Provide the (X, Y) coordinate of the cell's center where the given text is located.  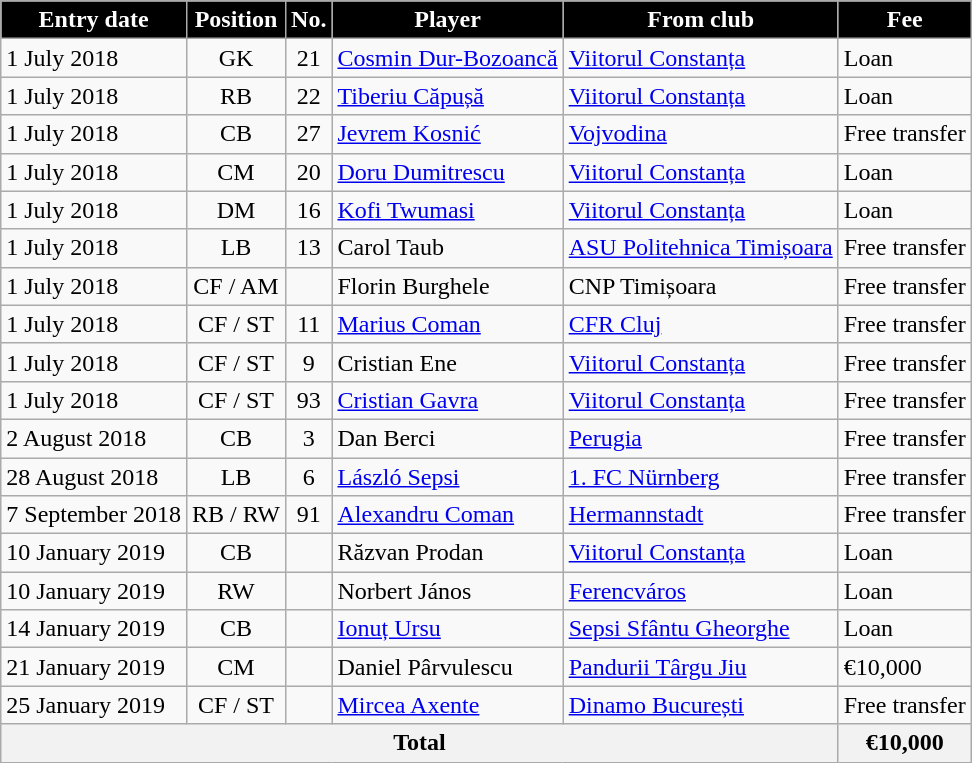
25 January 2019 (94, 705)
Vojvodina (700, 134)
Fee (904, 20)
Norbert János (448, 591)
21 January 2019 (94, 667)
Ferencváros (700, 591)
CF / AM (236, 286)
Kofi Twumasi (448, 210)
Mircea Axente (448, 705)
Ionuț Ursu (448, 629)
László Sepsi (448, 477)
21 (309, 58)
Daniel Pârvulescu (448, 667)
From club (700, 20)
6 (309, 477)
93 (309, 400)
Florin Burghele (448, 286)
28 August 2018 (94, 477)
14 January 2019 (94, 629)
Tiberiu Căpușă (448, 96)
Pandurii Târgu Jiu (700, 667)
91 (309, 515)
1. FC Nürnberg (700, 477)
7 September 2018 (94, 515)
11 (309, 324)
Perugia (700, 438)
Cristian Gavra (448, 400)
Entry date (94, 20)
27 (309, 134)
Marius Coman (448, 324)
9 (309, 362)
Doru Dumitrescu (448, 172)
GK (236, 58)
Hermannstadt (700, 515)
RB / RW (236, 515)
Alexandru Coman (448, 515)
3 (309, 438)
Răzvan Prodan (448, 553)
2 August 2018 (94, 438)
Cristian Ene (448, 362)
22 (309, 96)
No. (309, 20)
RB (236, 96)
Cosmin Dur-Bozoancă (448, 58)
CNP Timișoara (700, 286)
Position (236, 20)
ASU Politehnica Timișoara (700, 248)
20 (309, 172)
Sepsi Sfântu Gheorghe (700, 629)
16 (309, 210)
Dan Berci (448, 438)
Player (448, 20)
CFR Cluj (700, 324)
RW (236, 591)
Jevrem Kosnić (448, 134)
Dinamo București (700, 705)
13 (309, 248)
Carol Taub (448, 248)
DM (236, 210)
Total (420, 743)
